For the text-containing cell, return its midpoint in (x, y) coordinate format. 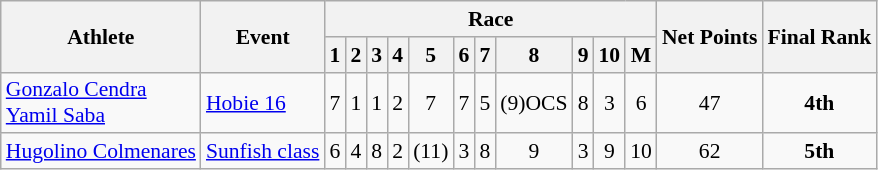
Net Points (710, 36)
(9)OCS (534, 102)
Athlete (101, 36)
Hugolino Colmenares (101, 152)
47 (710, 102)
Race (490, 19)
4th (819, 102)
Hobie 16 (262, 102)
62 (710, 152)
(11) (430, 152)
Final Rank (819, 36)
Gonzalo CendraYamil Saba (101, 102)
Event (262, 36)
5th (819, 152)
M (641, 55)
Sunfish class (262, 152)
